Locate the cell with the specified text and output its [x, y] center coordinate. 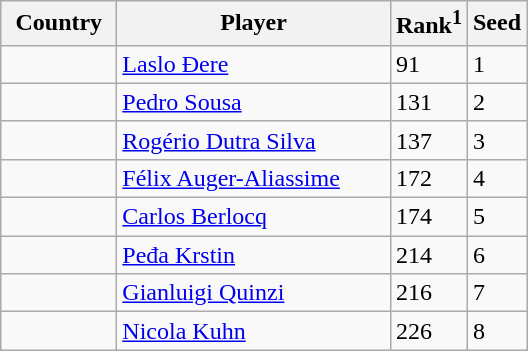
6 [496, 255]
1 [496, 64]
Rank1 [428, 24]
Country [59, 24]
174 [428, 217]
Pedro Sousa [254, 102]
7 [496, 293]
Félix Auger-Aliassime [254, 178]
3 [496, 140]
131 [428, 102]
Rogério Dutra Silva [254, 140]
91 [428, 64]
172 [428, 178]
8 [496, 331]
216 [428, 293]
137 [428, 140]
Peđa Krstin [254, 255]
226 [428, 331]
Seed [496, 24]
214 [428, 255]
Laslo Đere [254, 64]
2 [496, 102]
Nicola Kuhn [254, 331]
Carlos Berlocq [254, 217]
4 [496, 178]
Player [254, 24]
Gianluigi Quinzi [254, 293]
5 [496, 217]
